Provide the [X, Y] coordinate of the cell's center where the given text is located.  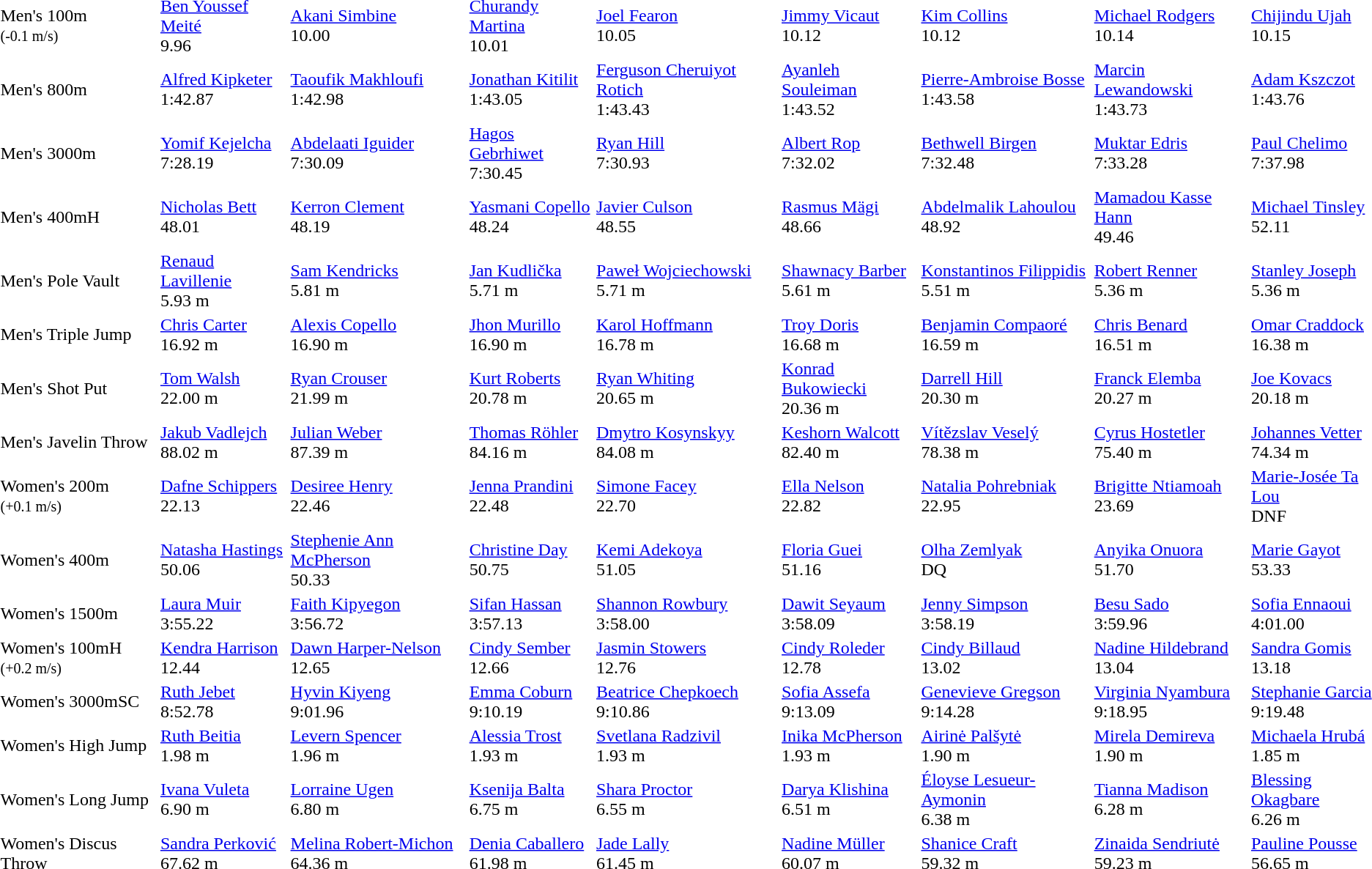
Laura Muir 3:55.22 [223, 614]
Mamadou Kasse Hann 49.46 [1171, 217]
Ksenija Balta 6.75 m [530, 799]
Ivana Vuleta 6.90 m [223, 799]
Albert Rop 7:32.02 [850, 153]
Ruth Beitia 1.98 m [223, 746]
Marcin Lewandowski 1:43.73 [1171, 89]
Dmytro Kosynskyy 84.08 m [687, 443]
Jenny Simpson 3:58.19 [1005, 614]
Ayanleh Souleiman 1:43.52 [850, 89]
Dafne Schippers 22.13 [223, 496]
Darya Klishina 6.51 m [850, 799]
Dawit Seyaum 3:58.09 [850, 614]
Ferguson Cheruiyot Rotich 1:43.43 [687, 89]
Nadine Hildebrand 13.04 [1171, 658]
Shawnacy Barber 5.61 m [850, 281]
Franck Elemba 20.27 m [1171, 388]
Julian Weber 87.39 m [378, 443]
Troy Doris 16.68 m [850, 334]
Rasmus Mägi 48.66 [850, 217]
Jhon Murillo 16.90 m [530, 334]
Cyrus Hostetler 75.40 m [1171, 443]
Lorraine Ugen 6.80 m [378, 799]
Éloyse Lesueur-Aymonin 6.38 m [1005, 799]
Levern Spencer 1.96 m [378, 746]
Ruth Jebet 8:52.78 [223, 702]
Anyika Onuora 51.70 [1171, 560]
Desiree Henry 22.46 [378, 496]
Robert Renner 5.36 m [1171, 281]
Cindy Sember 12.66 [530, 658]
Jakub Vadlejch 88.02 m [223, 443]
Konstantinos Filippidis 5.51 m [1005, 281]
Alfred Kipketer 1:42.87 [223, 89]
Kendra Harrison 12.44 [223, 658]
Benjamin Compaoré 16.59 m [1005, 334]
Jasmin Stowers 12.76 [687, 658]
Faith Kipyegon 3:56.72 [378, 614]
Besu Sado 3:59.96 [1171, 614]
Tom Walsh 22.00 m [223, 388]
Pierre-Ambroise Bosse 1:43.58 [1005, 89]
Sofia Assefa 9:13.09 [850, 702]
Kemi Adekoya 51.05 [687, 560]
Bethwell Birgen 7:32.48 [1005, 153]
Chris Benard 16.51 m [1171, 334]
Sam Kendricks 5.81 m [378, 281]
Ryan Hill 7:30.93 [687, 153]
Cindy Billaud 13.02 [1005, 658]
Yomif Kejelcha 7:28.19 [223, 153]
Olha Zemlyak DQ [1005, 560]
Alessia Trost 1.93 m [530, 746]
Cindy Roleder 12.78 [850, 658]
Vítězslav Veselý 78.38 m [1005, 443]
Jonathan Kitilit 1:43.05 [530, 89]
Renaud Lavillenie 5.93 m [223, 281]
Karol Hoffmann 16.78 m [687, 334]
Christine Day 50.75 [530, 560]
Beatrice Chepkoech 9:10.86 [687, 702]
Kurt Roberts 20.78 m [530, 388]
Taoufik Makhloufi 1:42.98 [378, 89]
Darrell Hill 20.30 m [1005, 388]
Keshorn Walcott 82.40 m [850, 443]
Tianna Madison 6.28 m [1171, 799]
Ella Nelson 22.82 [850, 496]
Sifan Hassan 3:57.13 [530, 614]
Mirela Demireva 1.90 m [1171, 746]
Konrad Bukowiecki 20.36 m [850, 388]
Inika McPherson 1.93 m [850, 746]
Hyvin Kiyeng 9:01.96 [378, 702]
Emma Coburn 9:10.19 [530, 702]
Airinė Palšytė 1.90 m [1005, 746]
Dawn Harper-Nelson 12.65 [378, 658]
Abdelmalik Lahoulou 48.92 [1005, 217]
Simone Facey 22.70 [687, 496]
Yasmani Copello 48.24 [530, 217]
Abdelaati Iguider 7:30.09 [378, 153]
Natasha Hastings 50.06 [223, 560]
Hagos Gebrhiwet 7:30.45 [530, 153]
Floria Guei 51.16 [850, 560]
Javier Culson 48.55 [687, 217]
Muktar Edris 7:33.28 [1171, 153]
Shara Proctor 6.55 m [687, 799]
Natalia Pohrebniak 22.95 [1005, 496]
Chris Carter 16.92 m [223, 334]
Ryan Whiting 20.65 m [687, 388]
Jan Kudlička 5.71 m [530, 281]
Shannon Rowbury 3:58.00 [687, 614]
Thomas Röhler 84.16 m [530, 443]
Stephenie Ann McPherson 50.33 [378, 560]
Nicholas Bett 48.01 [223, 217]
Ryan Crouser 21.99 m [378, 388]
Jenna Prandini 22.48 [530, 496]
Alexis Copello 16.90 m [378, 334]
Brigitte Ntiamoah 23.69 [1171, 496]
Genevieve Gregson 9:14.28 [1005, 702]
Virginia Nyambura 9:18.95 [1171, 702]
Paweł Wojciechowski 5.71 m [687, 281]
Kerron Clement 48.19 [378, 217]
Svetlana Radzivil 1.93 m [687, 746]
